Find where the given text appears and provide that cell's center as (x, y) coordinate. 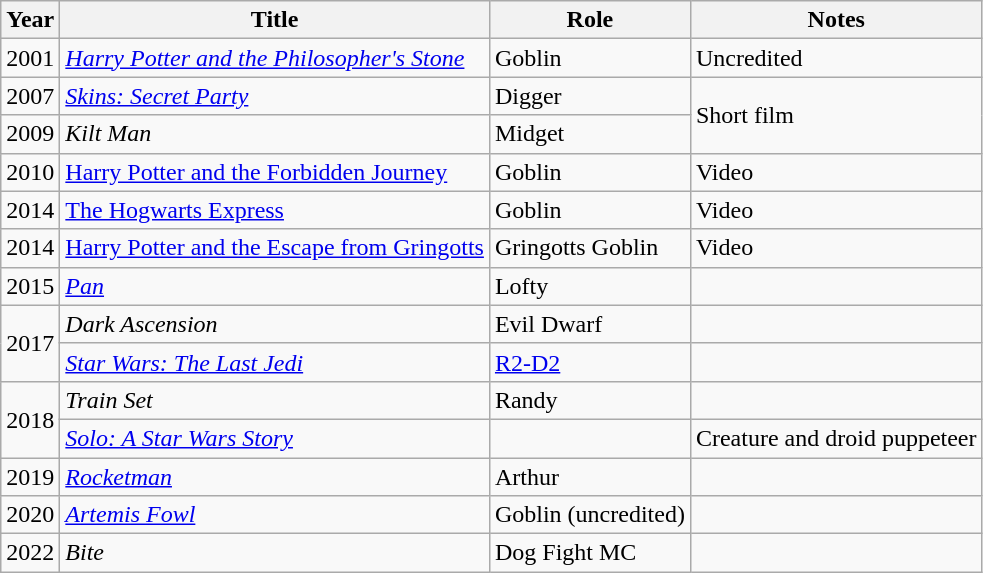
Harry Potter and the Philosopher's Stone (275, 58)
2010 (30, 172)
Harry Potter and the Forbidden Journey (275, 172)
2020 (30, 515)
2015 (30, 286)
Lofty (590, 286)
Short film (836, 115)
The Hogwarts Express (275, 210)
Midget (590, 134)
2022 (30, 553)
R2-D2 (590, 362)
Year (30, 20)
Randy (590, 400)
Goblin (uncredited) (590, 515)
2007 (30, 96)
Kilt Man (275, 134)
2019 (30, 477)
Notes (836, 20)
2001 (30, 58)
Creature and droid puppeteer (836, 438)
Dog Fight MC (590, 553)
2017 (30, 343)
Skins: Secret Party (275, 96)
Pan (275, 286)
2018 (30, 419)
Harry Potter and the Escape from Gringotts (275, 248)
Role (590, 20)
Gringotts Goblin (590, 248)
Star Wars: The Last Jedi (275, 362)
Dark Ascension (275, 324)
Arthur (590, 477)
Evil Dwarf (590, 324)
Artemis Fowl (275, 515)
Rocketman (275, 477)
Uncredited (836, 58)
Title (275, 20)
Digger (590, 96)
2009 (30, 134)
Solo: A Star Wars Story (275, 438)
Train Set (275, 400)
Bite (275, 553)
